Find where the given text appears and provide that cell's center as [X, Y] coordinate. 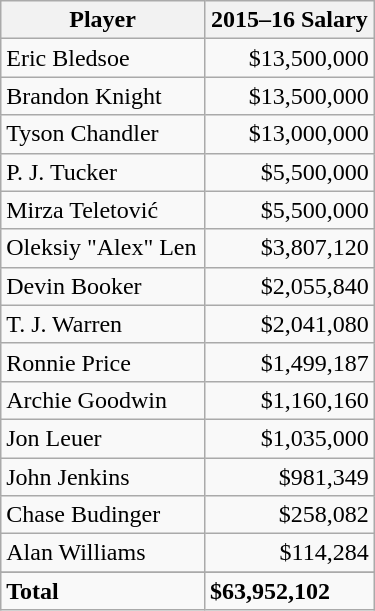
John Jenkins [103, 477]
Brandon Knight [103, 96]
$981,349 [289, 477]
P. J. Tucker [103, 172]
Total [103, 591]
2015–16 Salary [289, 20]
Chase Budinger [103, 515]
$1,160,160 [289, 400]
Tyson Chandler [103, 134]
Eric Bledsoe [103, 58]
$63,952,102 [289, 591]
Alan Williams [103, 553]
Player [103, 20]
Devin Booker [103, 286]
Jon Leuer [103, 438]
Oleksiy "Alex" Len [103, 248]
$2,055,840 [289, 286]
$3,807,120 [289, 248]
$13,000,000 [289, 134]
Ronnie Price [103, 362]
$114,284 [289, 553]
Mirza Teletović [103, 210]
$2,041,080 [289, 324]
Archie Goodwin [103, 400]
$258,082 [289, 515]
$1,499,187 [289, 362]
T. J. Warren [103, 324]
$1,035,000 [289, 438]
